Determine the (x, y) coordinate at the center of the cell enclosing the given text.  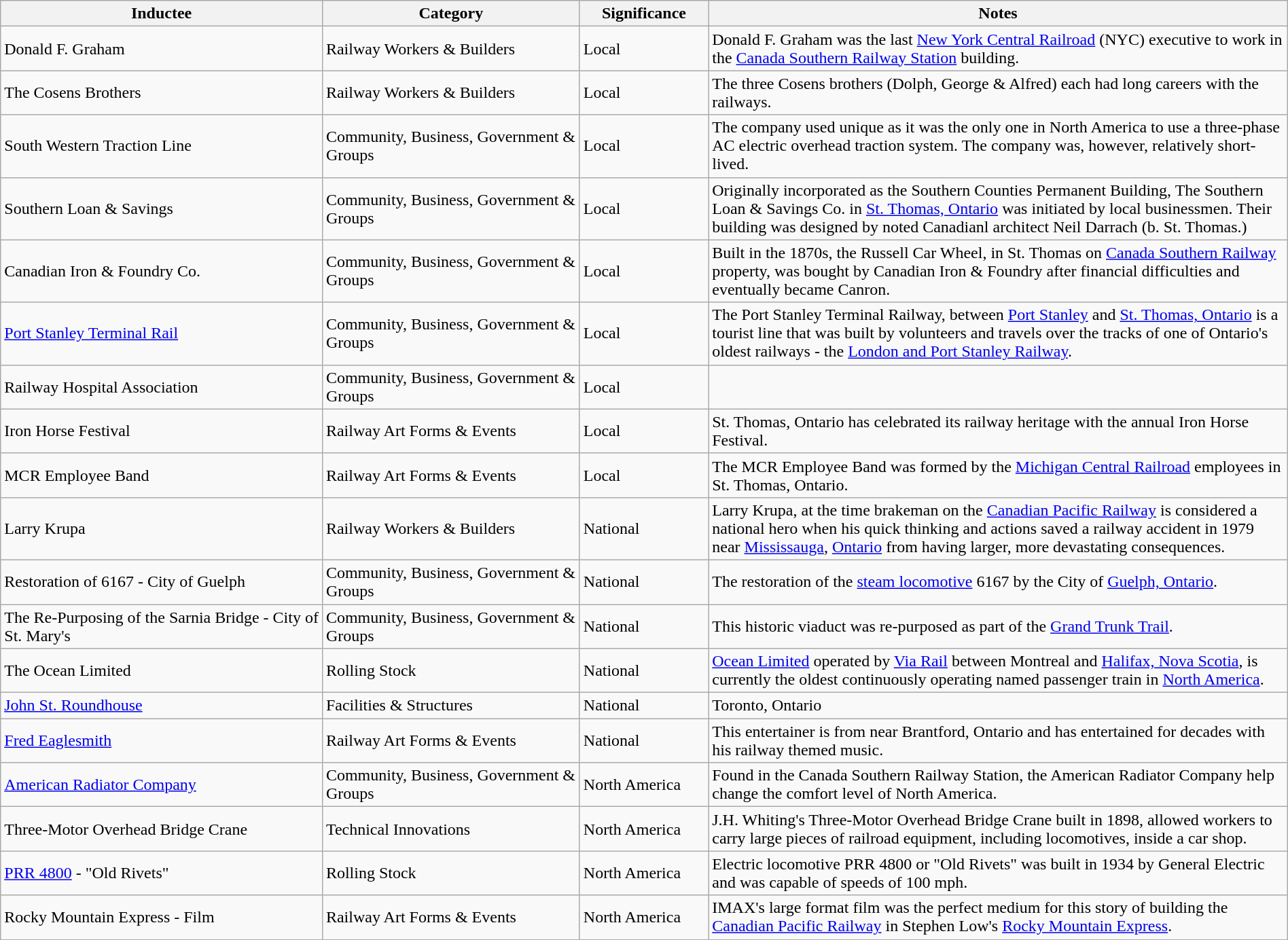
The three Cosens brothers (Dolph, George & Alfred) each had long careers with the railways. (999, 92)
Rocky Mountain Express - Film (162, 917)
St. Thomas, Ontario has celebrated its railway heritage with the annual Iron Horse Festival. (999, 431)
Electric locomotive PRR 4800 or "Old Rivets" was built in 1934 by General Electric and was capable of speeds of 100 mph. (999, 873)
The Re-Purposing of the Sarnia Bridge - City of St. Mary's (162, 626)
Larry Krupa (162, 528)
The restoration of the steam locomotive 6167 by the City of Guelph, Ontario. (999, 581)
South Western Traction Line (162, 146)
Restoration of 6167 - City of Guelph (162, 581)
Fred Eaglesmith (162, 740)
The Ocean Limited (162, 671)
Three-Motor Overhead Bridge Crane (162, 829)
Technical Innovations (451, 829)
American Radiator Company (162, 785)
Facilities & Structures (451, 706)
Significance (644, 14)
Toronto, Ontario (999, 706)
Inductee (162, 14)
Donald F. Graham (162, 49)
IMAX's large format film was the perfect medium for this story of building the Canadian Pacific Railway in Stephen Low's Rocky Mountain Express. (999, 917)
PRR 4800 - "Old Rivets" (162, 873)
Port Stanley Terminal Rail (162, 333)
Iron Horse Festival (162, 431)
John St. Roundhouse (162, 706)
Railway Hospital Association (162, 387)
The Cosens Brothers (162, 92)
This historic viaduct was re-purposed as part of the Grand Trunk Trail. (999, 626)
Found in the Canada Southern Railway Station, the American Radiator Company help change the comfort level of North America. (999, 785)
Canadian Iron & Foundry Co. (162, 271)
Donald F. Graham was the last New York Central Railroad (NYC) executive to work in the Canada Southern Railway Station building. (999, 49)
MCR Employee Band (162, 475)
Southern Loan & Savings (162, 209)
The MCR Employee Band was formed by the Michigan Central Railroad employees in St. Thomas, Ontario. (999, 475)
This entertainer is from near Brantford, Ontario and has entertained for decades with his railway themed music. (999, 740)
Notes (999, 14)
Category (451, 14)
